Identify which cell holds the provided text, then report its [x, y] central coordinate. 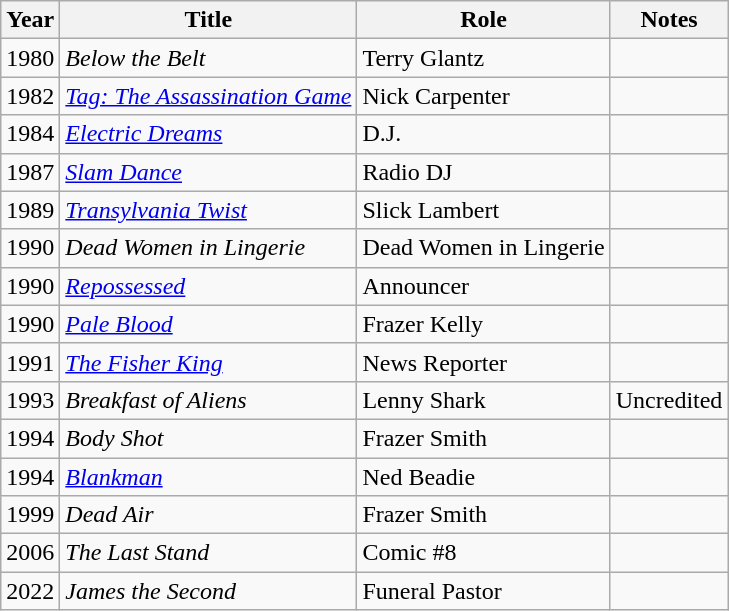
Radio DJ [484, 172]
Blankman [208, 477]
D.J. [484, 134]
Funeral Pastor [484, 591]
2022 [30, 591]
1984 [30, 134]
Announcer [484, 286]
The Last Stand [208, 553]
Uncredited [669, 400]
Nick Carpenter [484, 96]
James the Second [208, 591]
1982 [30, 96]
Transylvania Twist [208, 210]
The Fisher King [208, 362]
Breakfast of Aliens [208, 400]
1989 [30, 210]
Terry Glantz [484, 58]
Year [30, 20]
1993 [30, 400]
Body Shot [208, 438]
Comic #8 [484, 553]
Title [208, 20]
Dead Air [208, 515]
Slam Dance [208, 172]
Electric Dreams [208, 134]
Role [484, 20]
1980 [30, 58]
Lenny Shark [484, 400]
Below the Belt [208, 58]
Slick Lambert [484, 210]
1987 [30, 172]
Ned Beadie [484, 477]
Pale Blood [208, 324]
Notes [669, 20]
Frazer Kelly [484, 324]
Repossessed [208, 286]
1991 [30, 362]
1999 [30, 515]
News Reporter [484, 362]
Tag: The Assassination Game [208, 96]
2006 [30, 553]
